Search for the cell housing the specified text and yield its [x, y] center coordinate. 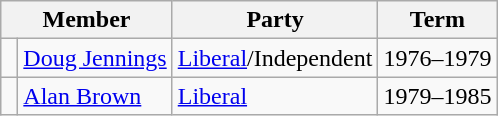
Member [86, 20]
Term [438, 20]
Alan Brown [95, 96]
Party [275, 20]
1979–1985 [438, 96]
Liberal/Independent [275, 58]
Liberal [275, 96]
Doug Jennings [95, 58]
1976–1979 [438, 58]
